Detect which cell encompasses the target text, then output its [x, y] center coordinate. 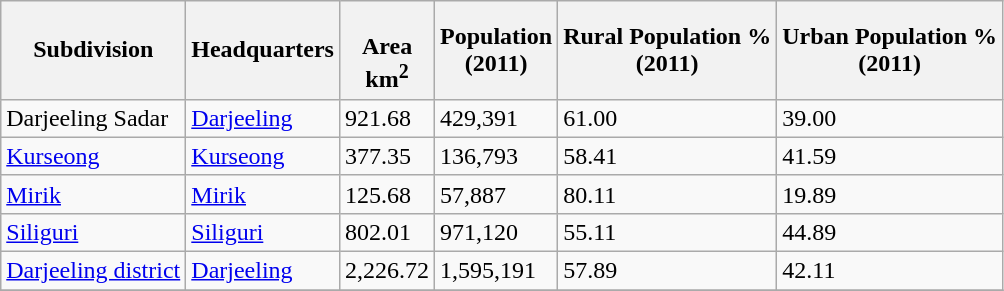
Darjeeling district [94, 271]
971,120 [496, 232]
61.00 [668, 118]
44.89 [890, 232]
Rural Population %(2011) [668, 50]
58.41 [668, 156]
Areakm2 [386, 50]
80.11 [668, 194]
42.11 [890, 271]
41.59 [890, 156]
Urban Population % (2011) [890, 50]
1,595,191 [496, 271]
2,226.72 [386, 271]
136,793 [496, 156]
Darjeeling Sadar [94, 118]
19.89 [890, 194]
429,391 [496, 118]
57.89 [668, 271]
55.11 [668, 232]
Population(2011) [496, 50]
921.68 [386, 118]
377.35 [386, 156]
57,887 [496, 194]
802.01 [386, 232]
125.68 [386, 194]
Headquarters [263, 50]
39.00 [890, 118]
Subdivision [94, 50]
